Identify which cell holds the provided text, then report its [x, y] central coordinate. 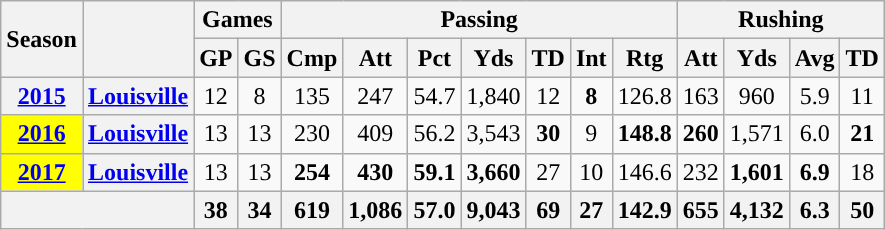
Pct [434, 58]
69 [548, 210]
34 [260, 210]
GP [216, 58]
6.9 [814, 172]
Int [591, 58]
1,086 [376, 210]
247 [376, 96]
10 [591, 172]
38 [216, 210]
54.7 [434, 96]
9,043 [494, 210]
30 [548, 134]
Passing [479, 20]
146.6 [644, 172]
5.9 [814, 96]
126.8 [644, 96]
3,543 [494, 134]
2016 [42, 134]
Avg [814, 58]
2017 [42, 172]
Cmp [312, 58]
1,601 [756, 172]
409 [376, 134]
430 [376, 172]
2015 [42, 96]
9 [591, 134]
3,660 [494, 172]
260 [700, 134]
4,132 [756, 210]
Rushing [780, 20]
6.0 [814, 134]
655 [700, 210]
142.9 [644, 210]
135 [312, 96]
1,840 [494, 96]
163 [700, 96]
21 [862, 134]
Rtg [644, 58]
Games [238, 20]
232 [700, 172]
Season [42, 39]
230 [312, 134]
57.0 [434, 210]
6.3 [814, 210]
GS [260, 58]
18 [862, 172]
1,571 [756, 134]
254 [312, 172]
960 [756, 96]
619 [312, 210]
59.1 [434, 172]
56.2 [434, 134]
11 [862, 96]
148.8 [644, 134]
50 [862, 210]
